Extract the [x, y] coordinate from the center of the cell holding the provided text.  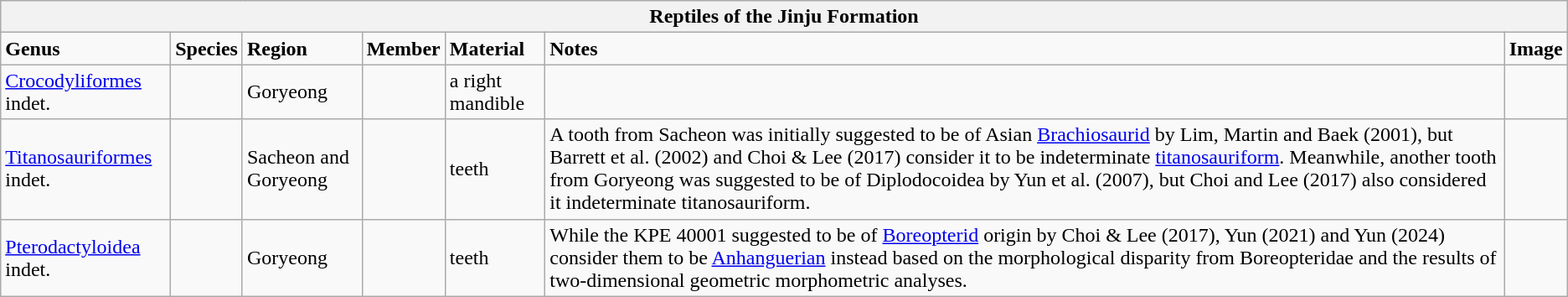
Material [494, 49]
Notes [1025, 49]
Reptiles of the Jinju Formation [784, 17]
Region [302, 49]
Member [404, 49]
Titanosauriformes indet. [85, 169]
Species [207, 49]
a right mandible [494, 92]
Crocodyliformes indet. [85, 92]
Pterodactyloidea indet. [85, 258]
Image [1536, 49]
Genus [85, 49]
Sacheon and Goryeong [302, 169]
